From the cell containing the given text, extract its center point as (x, y) coordinate. 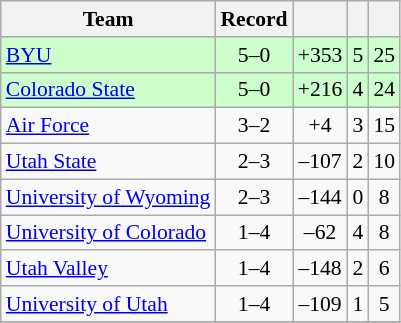
25 (384, 55)
Record (254, 19)
University of Colorado (108, 233)
Utah Valley (108, 269)
0 (358, 197)
10 (384, 162)
+216 (320, 90)
3 (358, 126)
24 (384, 90)
BYU (108, 55)
15 (384, 126)
–109 (320, 304)
6 (384, 269)
University of Utah (108, 304)
+4 (320, 126)
Air Force (108, 126)
1 (358, 304)
Team (108, 19)
+353 (320, 55)
3–2 (254, 126)
–107 (320, 162)
–62 (320, 233)
–144 (320, 197)
University of Wyoming (108, 197)
Utah State (108, 162)
–148 (320, 269)
Colorado State (108, 90)
